Return (x, y) of the center of cell containing provided text 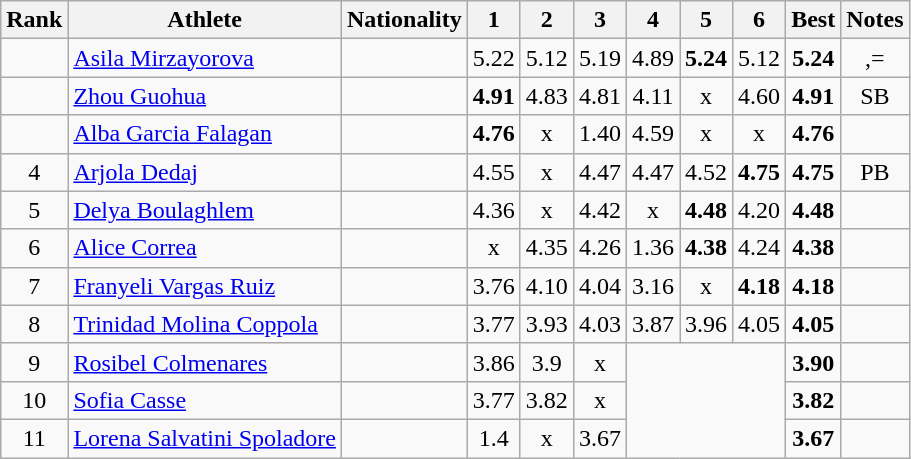
5.22 (494, 58)
SB (875, 96)
4.89 (652, 58)
Alba Garcia Falagan (205, 134)
Nationality (405, 20)
4.26 (600, 248)
Asila Mirzayorova (205, 58)
3.90 (814, 362)
Best (814, 20)
3.16 (652, 286)
3.96 (706, 324)
4.59 (652, 134)
Rank (34, 20)
Delya Boulaghlem (205, 210)
1 (494, 20)
4.03 (600, 324)
2 (546, 20)
4.60 (760, 96)
7 (34, 286)
10 (34, 400)
3.93 (546, 324)
Arjola Dedaj (205, 172)
4.36 (494, 210)
11 (34, 438)
,= (875, 58)
3.86 (494, 362)
1.40 (600, 134)
Zhou Guohua (205, 96)
Lorena Salvatini Spoladore (205, 438)
4.81 (600, 96)
4.24 (760, 248)
1.4 (494, 438)
4.42 (600, 210)
4.20 (760, 210)
Athlete (205, 20)
PB (875, 172)
1.36 (652, 248)
4.52 (706, 172)
Rosibel Colmenares (205, 362)
4.83 (546, 96)
Franyeli Vargas Ruiz (205, 286)
3.9 (546, 362)
Trinidad Molina Coppola (205, 324)
4.11 (652, 96)
5.19 (600, 58)
Alice Correa (205, 248)
3 (600, 20)
3.87 (652, 324)
Notes (875, 20)
9 (34, 362)
4.04 (600, 286)
3.76 (494, 286)
4.55 (494, 172)
Sofia Casse (205, 400)
8 (34, 324)
4.35 (546, 248)
4.10 (546, 286)
